Capture the cell that displays the provided text and extract its [X, Y] central coordinate. 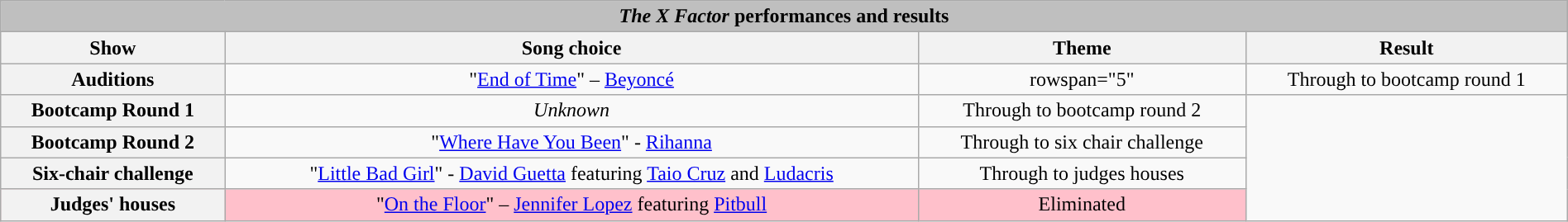
Unknown [571, 111]
Result [1406, 48]
Theme [1082, 48]
Judges' houses [112, 205]
Show [112, 48]
"On the Floor" – Jennifer Lopez featuring Pitbull [571, 205]
Six-chair challenge [112, 173]
rowspan="5" [1082, 79]
Bootcamp Round 2 [112, 142]
Through to judges houses [1082, 173]
"End of Time" – Beyoncé [571, 79]
Song choice [571, 48]
The X Factor performances and results [784, 17]
"Where Have You Been" - Rihanna [571, 142]
Through to six chair challenge [1082, 142]
Bootcamp Round 1 [112, 111]
Through to bootcamp round 2 [1082, 111]
Through to bootcamp round 1 [1406, 79]
"Little Bad Girl" - David Guetta featuring Taio Cruz and Ludacris [571, 173]
Eliminated [1082, 205]
Auditions [112, 79]
